For the text-containing cell, return its midpoint in (X, Y) coordinate format. 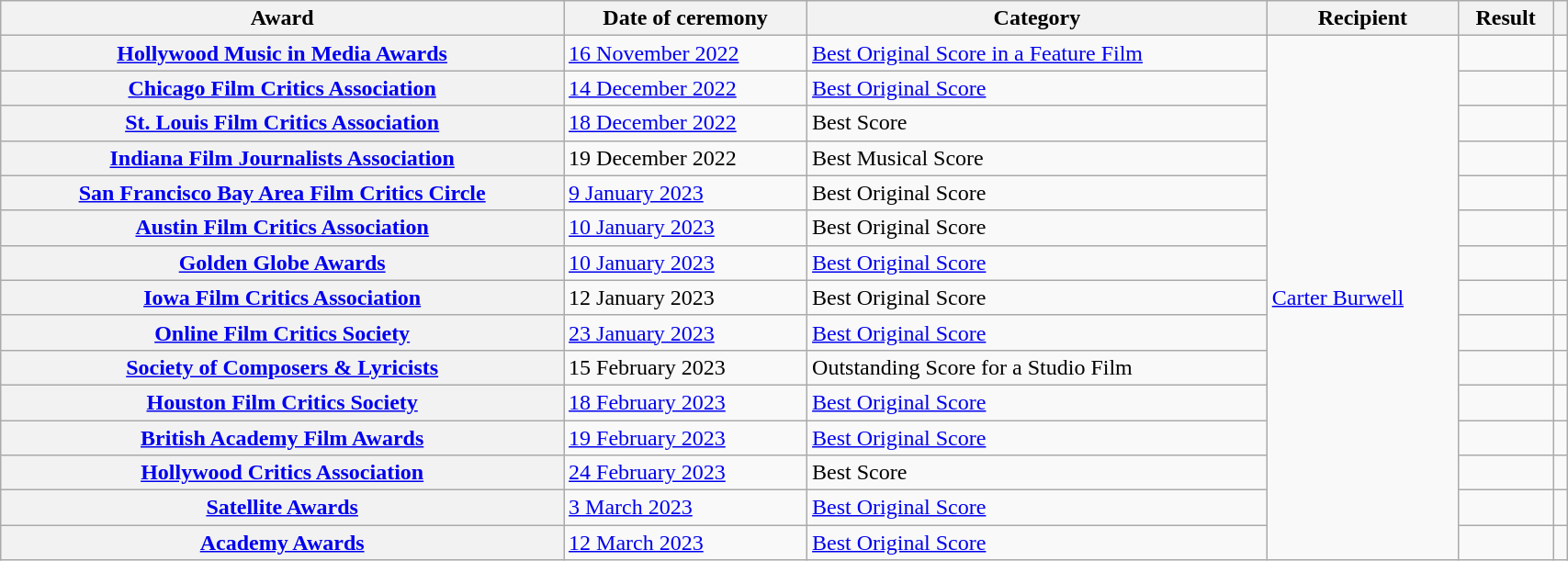
19 February 2023 (685, 438)
Academy Awards (283, 543)
Golden Globe Awards (283, 263)
Hollywood Music in Media Awards (283, 53)
16 November 2022 (685, 53)
23 January 2023 (685, 332)
12 January 2023 (685, 297)
3 March 2023 (685, 508)
Recipient (1362, 18)
British Academy Film Awards (283, 438)
18 December 2022 (685, 123)
Chicago Film Critics Association (283, 88)
Date of ceremony (685, 18)
Indiana Film Journalists Association (283, 158)
Houston Film Critics Society (283, 402)
Best Musical Score (1038, 158)
Iowa Film Critics Association (283, 297)
Satellite Awards (283, 508)
San Francisco Bay Area Film Critics Circle (283, 193)
Award (283, 18)
Online Film Critics Society (283, 332)
14 December 2022 (685, 88)
Result (1506, 18)
24 February 2023 (685, 473)
19 December 2022 (685, 158)
9 January 2023 (685, 193)
Austin Film Critics Association (283, 228)
St. Louis Film Critics Association (283, 123)
18 February 2023 (685, 402)
Society of Composers & Lyricists (283, 367)
Carter Burwell (1362, 297)
Hollywood Critics Association (283, 473)
Outstanding Score for a Studio Film (1038, 367)
12 March 2023 (685, 543)
15 February 2023 (685, 367)
Best Original Score in a Feature Film (1038, 53)
Category (1038, 18)
